From the cell containing the given text, extract its center point as (x, y) coordinate. 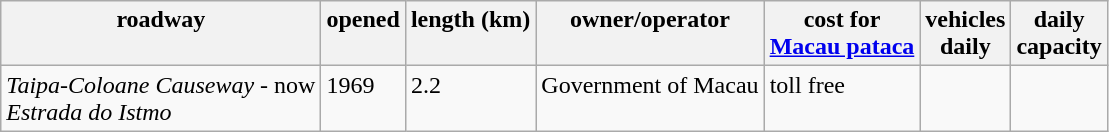
2.2 (470, 98)
1969 (363, 98)
Taipa-Coloane Causeway - nowEstrada do Istmo (161, 98)
opened (363, 34)
toll free (842, 98)
length (km) (470, 34)
dailycapacity (1059, 34)
vehiclesdaily (966, 34)
owner/operator (650, 34)
roadway (161, 34)
cost forMacau pataca (842, 34)
Government of Macau (650, 98)
